Capture the cell that displays the provided text and extract its [X, Y] central coordinate. 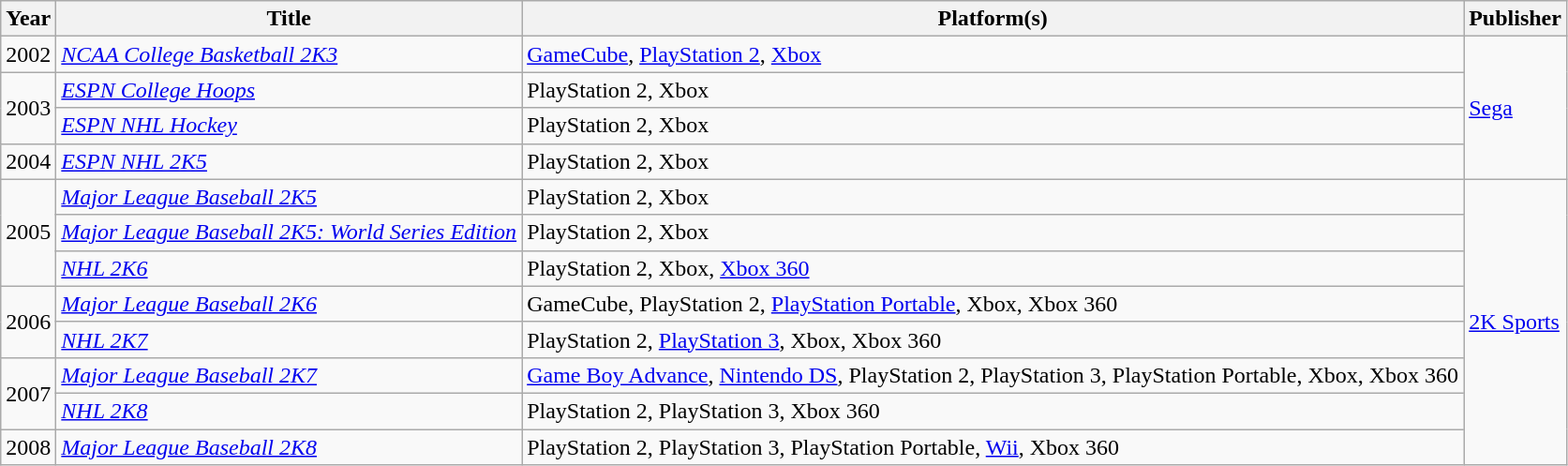
NHL 2K6 [289, 268]
2002 [28, 54]
NHL 2K8 [289, 411]
Publisher [1516, 19]
NCAA College Basketball 2K3 [289, 54]
2004 [28, 161]
2008 [28, 447]
PlayStation 2, Xbox, Xbox 360 [993, 268]
Major League Baseball 2K5 [289, 197]
Sega [1516, 108]
2006 [28, 322]
ESPN NHL Hockey [289, 126]
NHL 2K7 [289, 339]
2007 [28, 393]
Game Boy Advance, Nintendo DS, PlayStation 2, PlayStation 3, PlayStation Portable, Xbox, Xbox 360 [993, 375]
Title [289, 19]
Major League Baseball 2K7 [289, 375]
Platform(s) [993, 19]
ESPN NHL 2K5 [289, 161]
GameCube, PlayStation 2, Xbox [993, 54]
Major League Baseball 2K6 [289, 304]
GameCube, PlayStation 2, PlayStation Portable, Xbox, Xbox 360 [993, 304]
2K Sports [1516, 322]
ESPN College Hoops [289, 90]
2005 [28, 233]
Major League Baseball 2K8 [289, 447]
2003 [28, 108]
Year [28, 19]
PlayStation 2, PlayStation 3, Xbox 360 [993, 411]
PlayStation 2, PlayStation 3, Xbox, Xbox 360 [993, 339]
PlayStation 2, PlayStation 3, PlayStation Portable, Wii, Xbox 360 [993, 447]
Major League Baseball 2K5: World Series Edition [289, 233]
